Locate the cell with the specified text and output its [x, y] center coordinate. 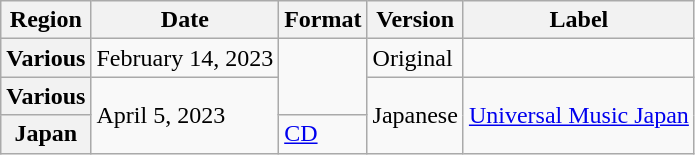
Region [46, 20]
Japanese [415, 115]
Universal Music Japan [578, 115]
April 5, 2023 [185, 115]
Japan [46, 134]
CD [323, 134]
Date [185, 20]
February 14, 2023 [185, 58]
Label [578, 20]
Format [323, 20]
Version [415, 20]
Original [415, 58]
